Capture the cell that displays the provided text and extract its (X, Y) central coordinate. 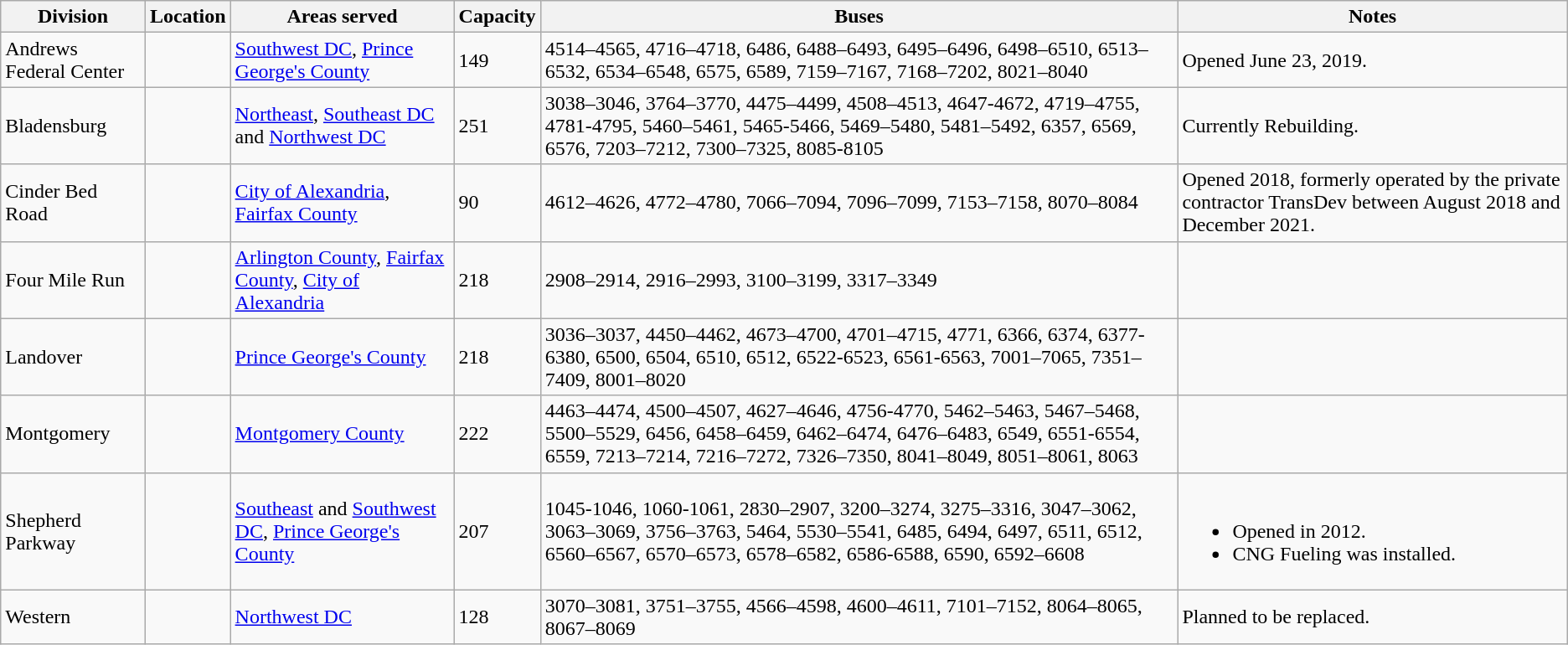
Division (74, 17)
Opened in 2012.CNG Fueling was installed. (1372, 531)
Montgomery County (342, 434)
Cinder Bed Road (74, 203)
Landover (74, 357)
4612–4626, 4772–4780, 7066–7094, 7096–7099, 7153–7158, 8070–8084 (859, 203)
Opened June 23, 2019. (1372, 60)
4514–4565, 4716–4718, 6486, 6488–6493, 6495–6496, 6498–6510, 6513–6532, 6534–6548, 6575, 6589, 7159–7167, 7168–7202, 8021–8040 (859, 60)
Arlington County, Fairfax County, City of Alexandria (342, 280)
Opened 2018, formerly operated by the private contractor TransDev between August 2018 and December 2021. (1372, 203)
Bladensburg (74, 126)
Western (74, 617)
Southeast and Southwest DC, Prince George's County (342, 531)
3070–3081, 3751–3755, 4566–4598, 4600–4611, 7101–7152, 8064–8065, 8067–8069 (859, 617)
Areas served (342, 17)
2908–2914, 2916–2993, 3100–3199, 3317–3349 (859, 280)
Location (188, 17)
Montgomery (74, 434)
128 (498, 617)
90 (498, 203)
City of Alexandria, Fairfax County (342, 203)
149 (498, 60)
Notes (1372, 17)
Currently Rebuilding. (1372, 126)
Four Mile Run (74, 280)
Prince George's County (342, 357)
Capacity (498, 17)
Buses (859, 17)
222 (498, 434)
207 (498, 531)
Southwest DC, Prince George's County (342, 60)
Shepherd Parkway (74, 531)
Planned to be replaced. (1372, 617)
251 (498, 126)
Northwest DC (342, 617)
Andrews Federal Center (74, 60)
Northeast, Southeast DC and Northwest DC (342, 126)
